Extract the [X, Y] coordinate from the center of the cell holding the provided text.  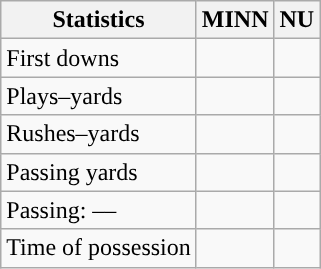
Plays–yards [99, 96]
MINN [235, 20]
NU [297, 20]
Rushes–yards [99, 134]
Passing yards [99, 172]
Statistics [99, 20]
First downs [99, 58]
Passing: –– [99, 210]
Time of possession [99, 248]
